Pinpoint the cell where the given text exists, returning its [x, y] midpoint coordinate. 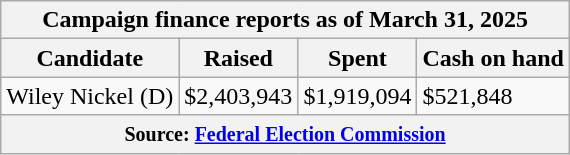
$2,403,943 [238, 96]
Candidate [90, 58]
Campaign finance reports as of March 31, 2025 [286, 20]
Wiley Nickel (D) [90, 96]
Spent [358, 58]
Cash on hand [493, 58]
Raised [238, 58]
$1,919,094 [358, 96]
$521,848 [493, 96]
Source: Federal Election Commission [286, 134]
